Output the (x, y) coordinate of the center of the cell containing the given text.  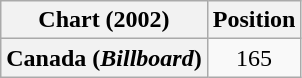
165 (254, 58)
Chart (2002) (104, 20)
Canada (Billboard) (104, 58)
Position (254, 20)
